Scan for the cell matching the given text and deliver its (X, Y) coordinate at center. 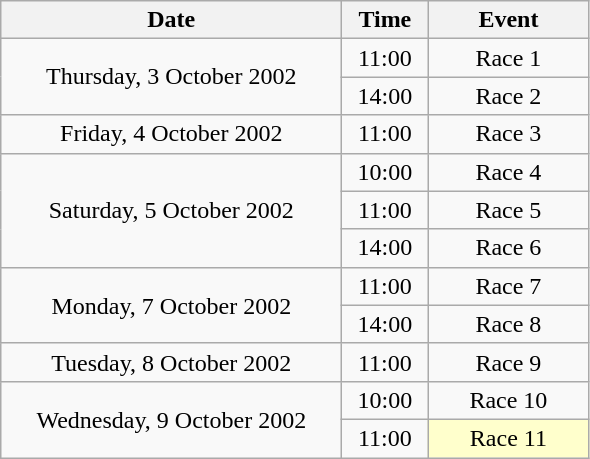
Race 5 (508, 210)
Race 8 (508, 324)
Race 7 (508, 286)
Race 3 (508, 134)
Friday, 4 October 2002 (172, 134)
Event (508, 20)
Race 4 (508, 172)
Race 10 (508, 400)
Race 9 (508, 362)
Race 11 (508, 438)
Thursday, 3 October 2002 (172, 77)
Time (385, 20)
Wednesday, 9 October 2002 (172, 419)
Race 6 (508, 248)
Race 2 (508, 96)
Monday, 7 October 2002 (172, 305)
Date (172, 20)
Saturday, 5 October 2002 (172, 210)
Race 1 (508, 58)
Tuesday, 8 October 2002 (172, 362)
